Return [X, Y] of the center of cell containing provided text 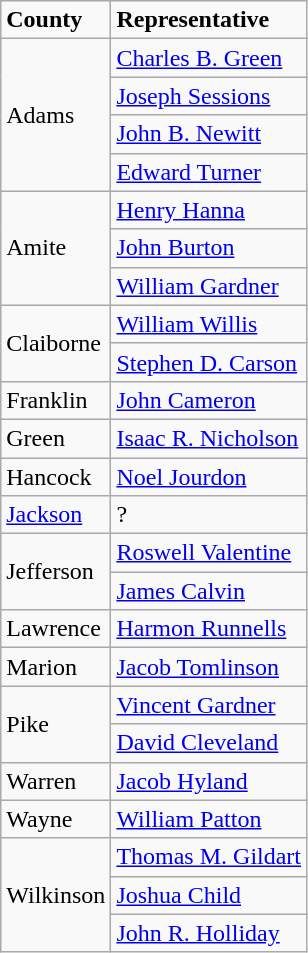
Isaac R. Nicholson [209, 438]
Green [56, 438]
Representative [209, 20]
Henry Hanna [209, 210]
Jefferson [56, 572]
Thomas M. Gildart [209, 857]
Wilkinson [56, 895]
County [56, 20]
Vincent Gardner [209, 705]
William Willis [209, 324]
Claiborne [56, 343]
John B. Newitt [209, 134]
? [209, 515]
Wayne [56, 819]
John R. Holliday [209, 933]
Adams [56, 115]
James Calvin [209, 591]
Hancock [56, 477]
Harmon Runnells [209, 629]
Warren [56, 781]
Joseph Sessions [209, 96]
Marion [56, 667]
Lawrence [56, 629]
David Cleveland [209, 743]
Stephen D. Carson [209, 362]
Roswell Valentine [209, 553]
Joshua Child [209, 895]
Pike [56, 724]
Franklin [56, 400]
Noel Jourdon [209, 477]
William Gardner [209, 286]
Jacob Tomlinson [209, 667]
John Cameron [209, 400]
Charles B. Green [209, 58]
Amite [56, 248]
Jacob Hyland [209, 781]
Edward Turner [209, 172]
Jackson [56, 515]
John Burton [209, 248]
William Patton [209, 819]
